From the cell containing the given text, extract its center point as [X, Y] coordinate. 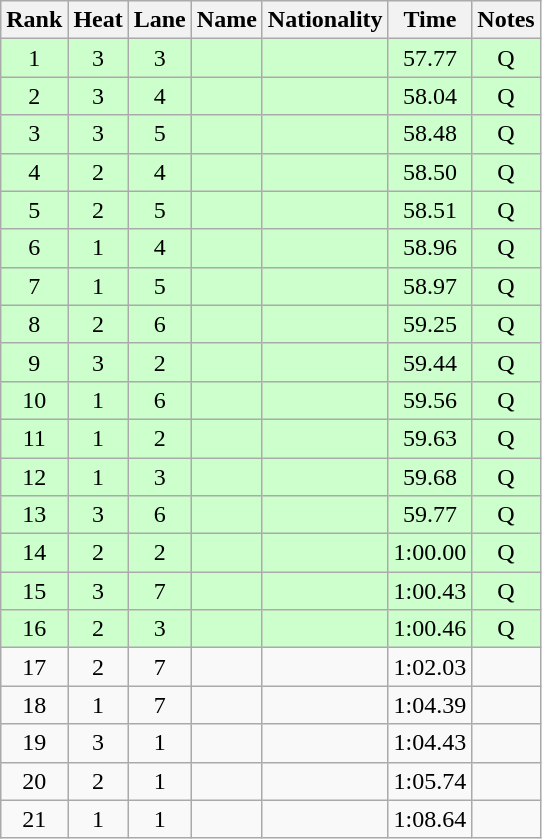
59.63 [430, 438]
20 [34, 781]
57.77 [430, 58]
1:02.03 [430, 667]
15 [34, 591]
58.97 [430, 286]
Rank [34, 20]
18 [34, 705]
1:04.43 [430, 743]
58.50 [430, 172]
59.44 [430, 362]
Nationality [325, 20]
Notes [506, 20]
Time [430, 20]
12 [34, 477]
58.48 [430, 134]
1:05.74 [430, 781]
1:00.43 [430, 591]
1:08.64 [430, 819]
59.68 [430, 477]
8 [34, 324]
59.56 [430, 400]
59.25 [430, 324]
Heat [98, 20]
1:00.00 [430, 553]
59.77 [430, 515]
19 [34, 743]
1:04.39 [430, 705]
58.96 [430, 248]
Lane [160, 20]
10 [34, 400]
11 [34, 438]
58.51 [430, 210]
9 [34, 362]
14 [34, 553]
16 [34, 629]
13 [34, 515]
1:00.46 [430, 629]
21 [34, 819]
17 [34, 667]
Name [226, 20]
58.04 [430, 96]
